Return the [X, Y] coordinate for the center point of the cell that contains the specified text.  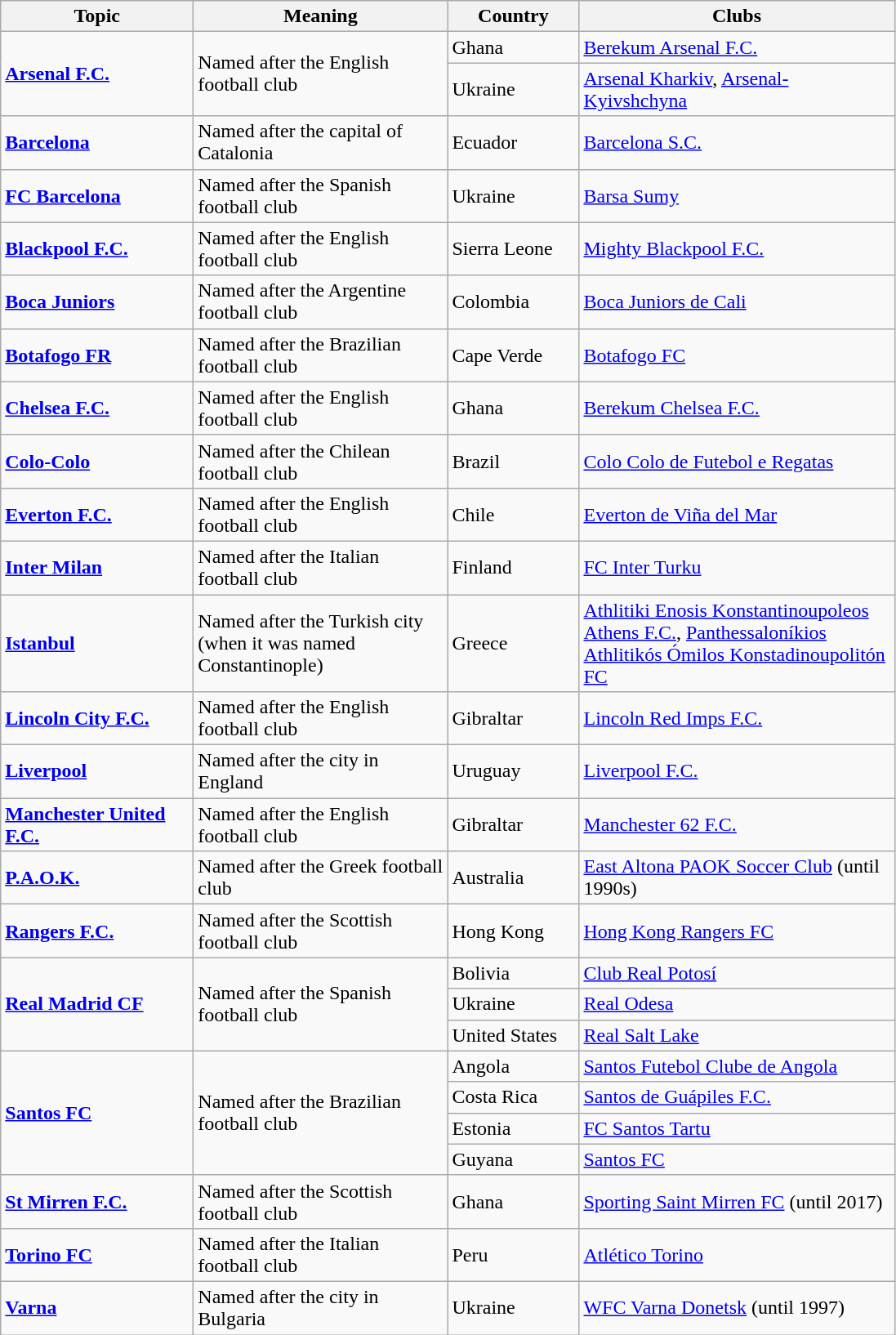
Blackpool F.C. [97, 248]
Boca Juniors [97, 302]
Colo Colo de Futebol e Regatas [737, 461]
Inter Milan [97, 567]
Real Salt Lake [737, 1035]
Australia [513, 877]
P.A.O.K. [97, 877]
Brazil [513, 461]
Atlético Torino [737, 1255]
Greece [513, 644]
Clubs [737, 16]
Topic [97, 16]
FC Santos Tartu [737, 1128]
Named after the city in Bulgaria [320, 1307]
Botafogo FR [97, 355]
Hong Kong [513, 931]
Santos Futebol Clube de Angola [737, 1066]
Rangers F.C. [97, 931]
Country [513, 16]
Meaning [320, 16]
FC Barcelona [97, 196]
Peru [513, 1255]
Guyana [513, 1159]
Everton F.C. [97, 515]
Hong Kong Rangers FC [737, 931]
Colo-Colo [97, 461]
Mighty Blackpool F.C. [737, 248]
Club Real Potosí [737, 973]
Chelsea F.C. [97, 409]
Uruguay [513, 771]
Everton de Viña del Mar [737, 515]
Named after the city in England [320, 771]
Cape Verde [513, 355]
Costa Rica [513, 1097]
Manchester United F.C. [97, 825]
Real Odesa [737, 1004]
Chile [513, 515]
Barcelona S.C. [737, 142]
Santos de Guápiles F.C. [737, 1097]
Botafogo FC [737, 355]
FC Inter Turku [737, 567]
Manchester 62 F.C. [737, 825]
Athlitiki Enosis Konstantinoupoleos Athens F.C., Panthessaloníkios Athlitikós Ómilos Konstadinoupolitón FC [737, 644]
Sierra Leone [513, 248]
Named after the capital of Catalonia [320, 142]
Arsenal F.C. [97, 74]
Barcelona [97, 142]
East Altona PAOK Soccer Club (until 1990s) [737, 877]
Varna [97, 1307]
Boca Juniors de Cali [737, 302]
Barsa Sumy [737, 196]
Arsenal Kharkiv, Arsenal-Kyivshchyna [737, 90]
Finland [513, 567]
WFC Varna Donetsk (until 1997) [737, 1307]
Named after the Turkish city (when it was named Constantinople) [320, 644]
Bolivia [513, 973]
Real Madrid CF [97, 1004]
Named after the Argentine football club [320, 302]
St Mirren F.C. [97, 1201]
Ecuador [513, 142]
Torino FC [97, 1255]
Sporting Saint Mirren FC (until 2017) [737, 1201]
Berekum Arsenal F.C. [737, 47]
Berekum Chelsea F.C. [737, 409]
Lincoln Red Imps F.C. [737, 719]
Named after the Greek football club [320, 877]
Istanbul [97, 644]
Colombia [513, 302]
Liverpool F.C. [737, 771]
Estonia [513, 1128]
Liverpool [97, 771]
Angola [513, 1066]
United States [513, 1035]
Lincoln City F.C. [97, 719]
Named after the Chilean football club [320, 461]
